Locate the cell with the specified text and output its (x, y) center coordinate. 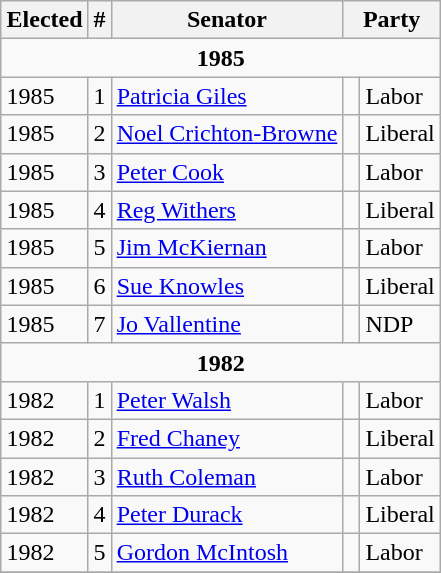
Senator (227, 20)
Elected (44, 20)
Patricia Giles (227, 96)
Gordon McIntosh (227, 553)
Reg Withers (227, 210)
7 (100, 324)
Fred Chaney (227, 438)
NDP (400, 324)
Sue Knowles (227, 286)
Ruth Coleman (227, 477)
6 (100, 286)
# (100, 20)
Jim McKiernan (227, 248)
Jo Vallentine (227, 324)
Noel Crichton-Browne (227, 134)
Peter Cook (227, 172)
Peter Walsh (227, 400)
Peter Durack (227, 515)
Party (392, 20)
